From the cell containing the given text, extract its center point as (x, y) coordinate. 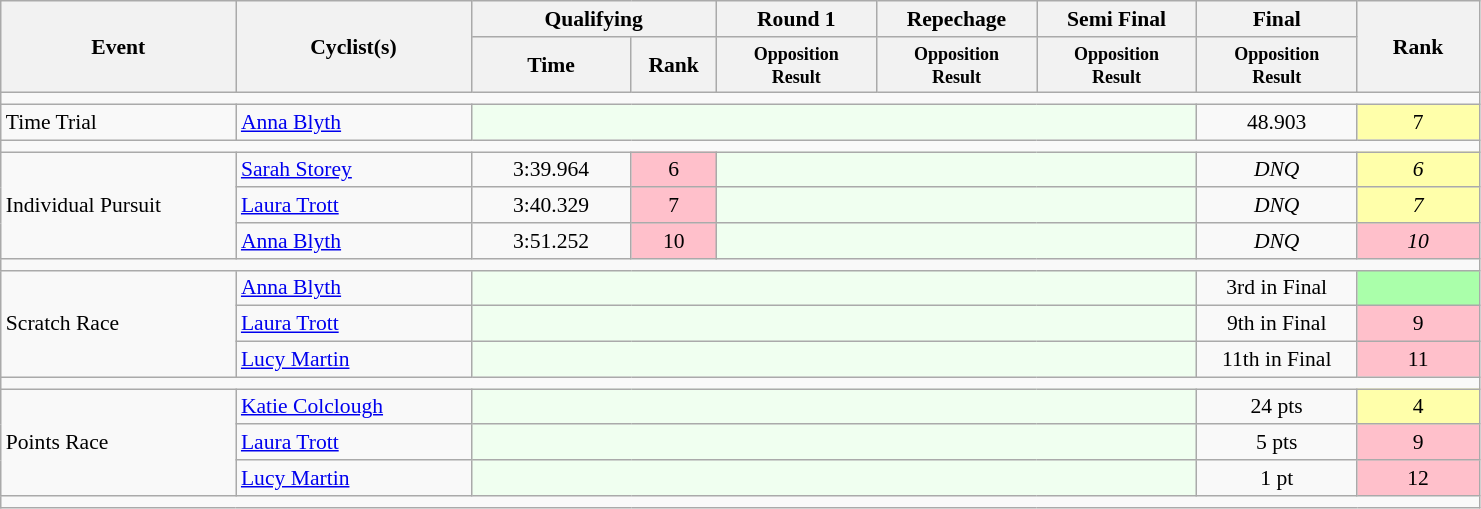
Final (1277, 19)
Scratch Race (118, 324)
48.903 (1277, 123)
Qualifying (594, 19)
3:51.252 (551, 241)
Individual Pursuit (118, 206)
4 (1418, 407)
5 pts (1277, 443)
Katie Colclough (354, 407)
Event (118, 47)
Semi Final (1116, 19)
3rd in Final (1277, 288)
3:39.964 (551, 170)
1 pt (1277, 478)
Cyclist(s) (354, 47)
9th in Final (1277, 324)
11th in Final (1277, 360)
Repechage (956, 19)
Sarah Storey (354, 170)
12 (1418, 478)
Points Race (118, 442)
Round 1 (796, 19)
3:40.329 (551, 206)
11 (1418, 360)
Time Trial (118, 123)
Time (551, 65)
24 pts (1277, 407)
